Identify which cell holds the provided text, then report its [X, Y] central coordinate. 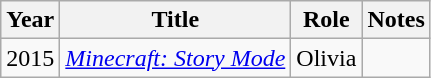
2015 [30, 58]
Role [326, 20]
Minecraft: Story Mode [176, 58]
Notes [396, 20]
Year [30, 20]
Title [176, 20]
Olivia [326, 58]
